Search for the cell housing the specified text and yield its (x, y) center coordinate. 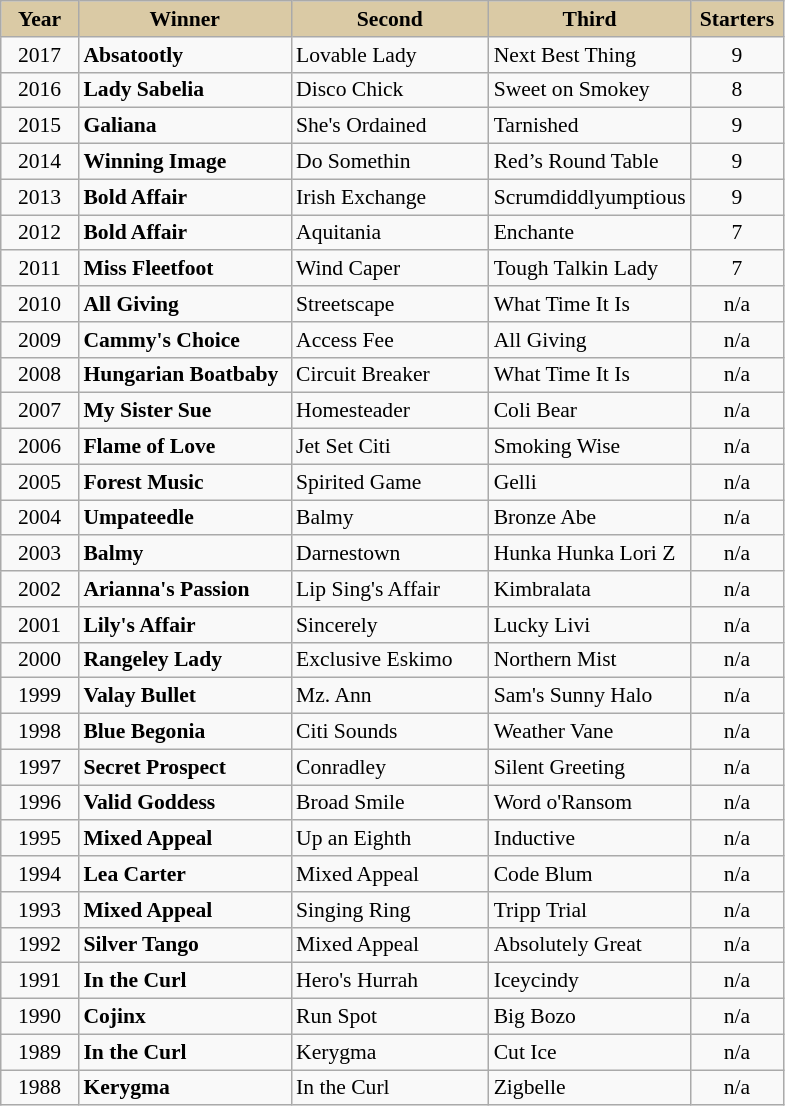
1991 (40, 981)
Coli Bear (590, 411)
Inductive (590, 839)
2000 (40, 660)
2016 (40, 90)
Exclusive Eskimo (390, 660)
Silver Tango (184, 945)
Homesteader (390, 411)
Conradley (390, 767)
Rangeley Lady (184, 660)
8 (738, 90)
Streetscape (390, 304)
Winner (184, 19)
2001 (40, 625)
Flame of Love (184, 447)
She's Ordained (390, 126)
Lea Carter (184, 874)
Absatootly (184, 55)
Jet Set Citi (390, 447)
2017 (40, 55)
Kimbralata (590, 589)
Access Fee (390, 340)
2014 (40, 162)
Sweet on Smokey (590, 90)
Darnestown (390, 554)
Big Bozo (590, 1017)
Tripp Trial (590, 910)
Citi Sounds (390, 732)
Weather Vane (590, 732)
Red’s Round Table (590, 162)
Galiana (184, 126)
Northern Mist (590, 660)
Mz. Ann (390, 696)
2010 (40, 304)
Cammy's Choice (184, 340)
1990 (40, 1017)
My Sister Sue (184, 411)
2006 (40, 447)
Aquitania (390, 233)
Spirited Game (390, 482)
1988 (40, 1088)
Disco Chick (390, 90)
2011 (40, 269)
2005 (40, 482)
Circuit Breaker (390, 375)
Lily's Affair (184, 625)
Smoking Wise (590, 447)
Sam's Sunny Halo (590, 696)
Arianna's Passion (184, 589)
Blue Begonia (184, 732)
Singing Ring (390, 910)
1993 (40, 910)
2007 (40, 411)
Hungarian Boatbaby (184, 375)
2003 (40, 554)
1996 (40, 803)
Up an Eighth (390, 839)
Cut Ice (590, 1052)
Starters (738, 19)
Secret Prospect (184, 767)
Gelli (590, 482)
Valid Goddess (184, 803)
Scrumdiddlyumptious (590, 197)
1997 (40, 767)
Broad Smile (390, 803)
Lip Sing's Affair (390, 589)
1999 (40, 696)
Code Blum (590, 874)
Valay Bullet (184, 696)
Word o'Ransom (590, 803)
Forest Music (184, 482)
1994 (40, 874)
Next Best Thing (590, 55)
Second (390, 19)
1998 (40, 732)
Wind Caper (390, 269)
Zigbelle (590, 1088)
1992 (40, 945)
2008 (40, 375)
Silent Greeting (590, 767)
2004 (40, 518)
Sincerely (390, 625)
Run Spot (390, 1017)
1989 (40, 1052)
Lady Sabelia (184, 90)
2002 (40, 589)
Third (590, 19)
Miss Fleetfoot (184, 269)
Enchante (590, 233)
Tarnished (590, 126)
2012 (40, 233)
2009 (40, 340)
Do Somethin (390, 162)
Umpateedle (184, 518)
Bronze Abe (590, 518)
Hunka Hunka Lori Z (590, 554)
Hero's Hurrah (390, 981)
2015 (40, 126)
Tough Talkin Lady (590, 269)
Cojinx (184, 1017)
Irish Exchange (390, 197)
1995 (40, 839)
Lucky Livi (590, 625)
Lovable Lady (390, 55)
Iceycindy (590, 981)
2013 (40, 197)
Absolutely Great (590, 945)
Winning Image (184, 162)
Year (40, 19)
